For the text-containing cell, return its midpoint in [X, Y] coordinate format. 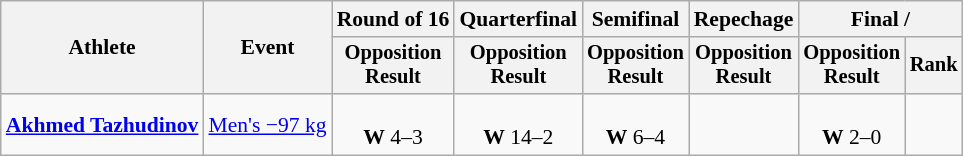
Semifinal [636, 19]
W 2–0 [852, 124]
Round of 16 [394, 19]
Athlete [102, 48]
Repechage [744, 19]
Quarterfinal [518, 19]
W 4–3 [394, 124]
W 6–4 [636, 124]
Event [267, 48]
Men's −97 kg [267, 124]
Rank [934, 66]
Final / [880, 19]
W 14–2 [518, 124]
Akhmed Tazhudinov [102, 124]
